Return the [X, Y] coordinate for the center point of the cell that contains the specified text.  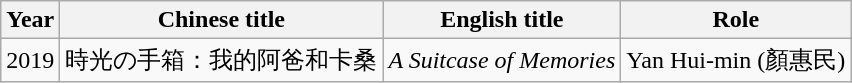
Yan Hui-min (顏惠民) [736, 60]
Role [736, 20]
時光の手箱：我的阿爸和卡桑 [222, 60]
English title [502, 20]
2019 [30, 60]
A Suitcase of Memories [502, 60]
Year [30, 20]
Chinese title [222, 20]
